Output the [X, Y] coordinate of the center of the cell containing the given text.  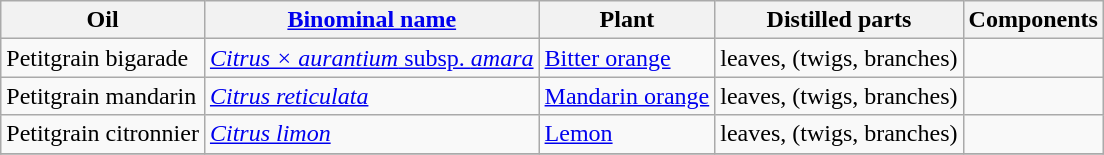
Lemon [627, 134]
Bitter orange [627, 58]
Oil [103, 20]
Citrus limon [372, 134]
Components [1033, 20]
Citrus × aurantium subsp. amara [372, 58]
Petitgrain citronnier [103, 134]
Petitgrain bigarade [103, 58]
Distilled parts [839, 20]
Binominal name [372, 20]
Citrus reticulata [372, 96]
Mandarin orange [627, 96]
Plant [627, 20]
Petitgrain mandarin [103, 96]
